Detect which cell encompasses the target text, then output its (X, Y) center coordinate. 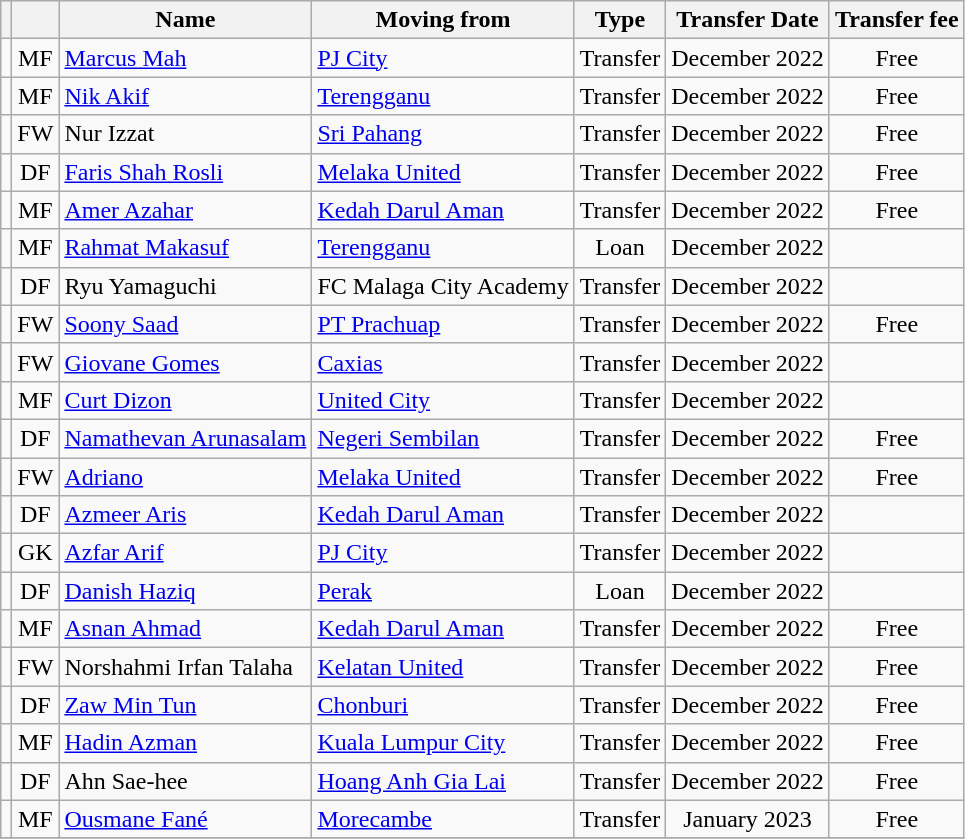
Name (186, 20)
January 2023 (748, 819)
Faris Shah Rosli (186, 172)
Namathevan Arunasalam (186, 438)
Zaw Min Tun (186, 705)
Azfar Arif (186, 553)
Caxias (443, 362)
Morecambe (443, 819)
Kelatan United (443, 667)
Moving from (443, 20)
PT Prachuap (443, 324)
Negeri Sembilan (443, 438)
Hadin Azman (186, 743)
Soony Saad (186, 324)
Perak (443, 591)
Ousmane Fané (186, 819)
Transfer Date (748, 20)
Danish Haziq (186, 591)
Sri Pahang (443, 134)
Asnan Ahmad (186, 629)
Giovane Gomes (186, 362)
Ryu Yamaguchi (186, 286)
Chonburi (443, 705)
Transfer fee (896, 20)
Ahn Sae-hee (186, 781)
Type (620, 20)
United City (443, 400)
GK (36, 553)
Rahmat Makasuf (186, 248)
Kuala Lumpur City (443, 743)
Amer Azahar (186, 210)
Marcus Mah (186, 58)
FC Malaga City Academy (443, 286)
Adriano (186, 477)
Azmeer Aris (186, 515)
Nik Akif (186, 96)
Hoang Anh Gia Lai (443, 781)
Curt Dizon (186, 400)
Nur Izzat (186, 134)
Norshahmi Irfan Talaha (186, 667)
